Search for the cell housing the specified text and yield its [x, y] center coordinate. 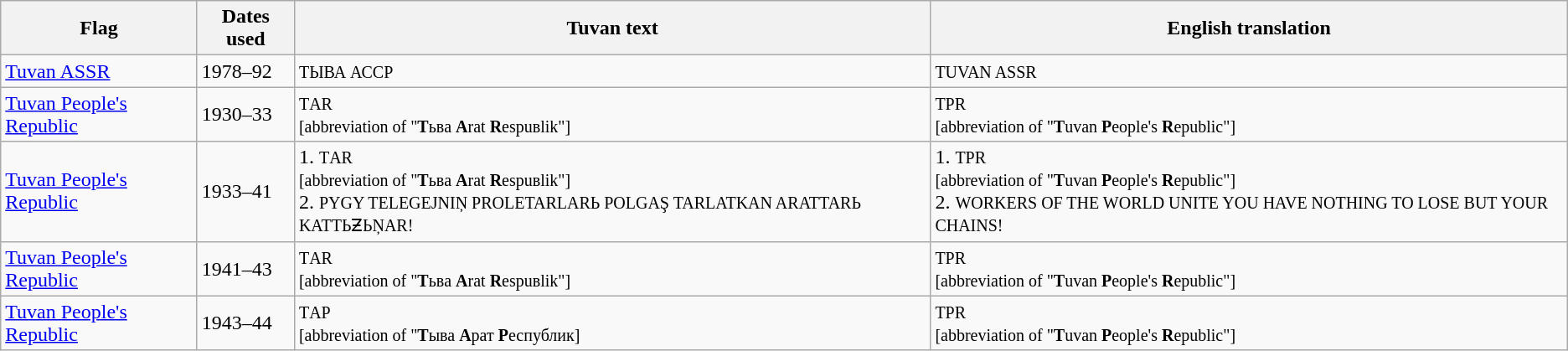
1930–33 [245, 114]
ТЫВА АССР [611, 71]
1943–44 [245, 323]
ТAP[abbreviation of "Тыва Арат Республик] [611, 323]
English translation [1249, 28]
1978–92 [245, 71]
1941–43 [245, 268]
Tuvan ASSR [99, 71]
1. ТAR[abbreviation of "Tьвa Arat Respuвlik"]2. PYGY TELEGEJNIŅ PROLETARLARЬ POLGAŞ TARLATKAN ARATTARЬ KATTЬƵЬŅAR! [611, 191]
1933–41 [245, 191]
TUVAN ASSR [1249, 71]
Dates used [245, 28]
Tuvan text [611, 28]
Flag [99, 28]
1. TPR[abbreviation of "Tuvan People's Republic"]2. WORKERS OF THE WORLD UNITE YOU HAVE NOTHING TO LOSE BUT YOUR CHAINS! [1249, 191]
